Detect which cell encompasses the target text, then output its [x, y] center coordinate. 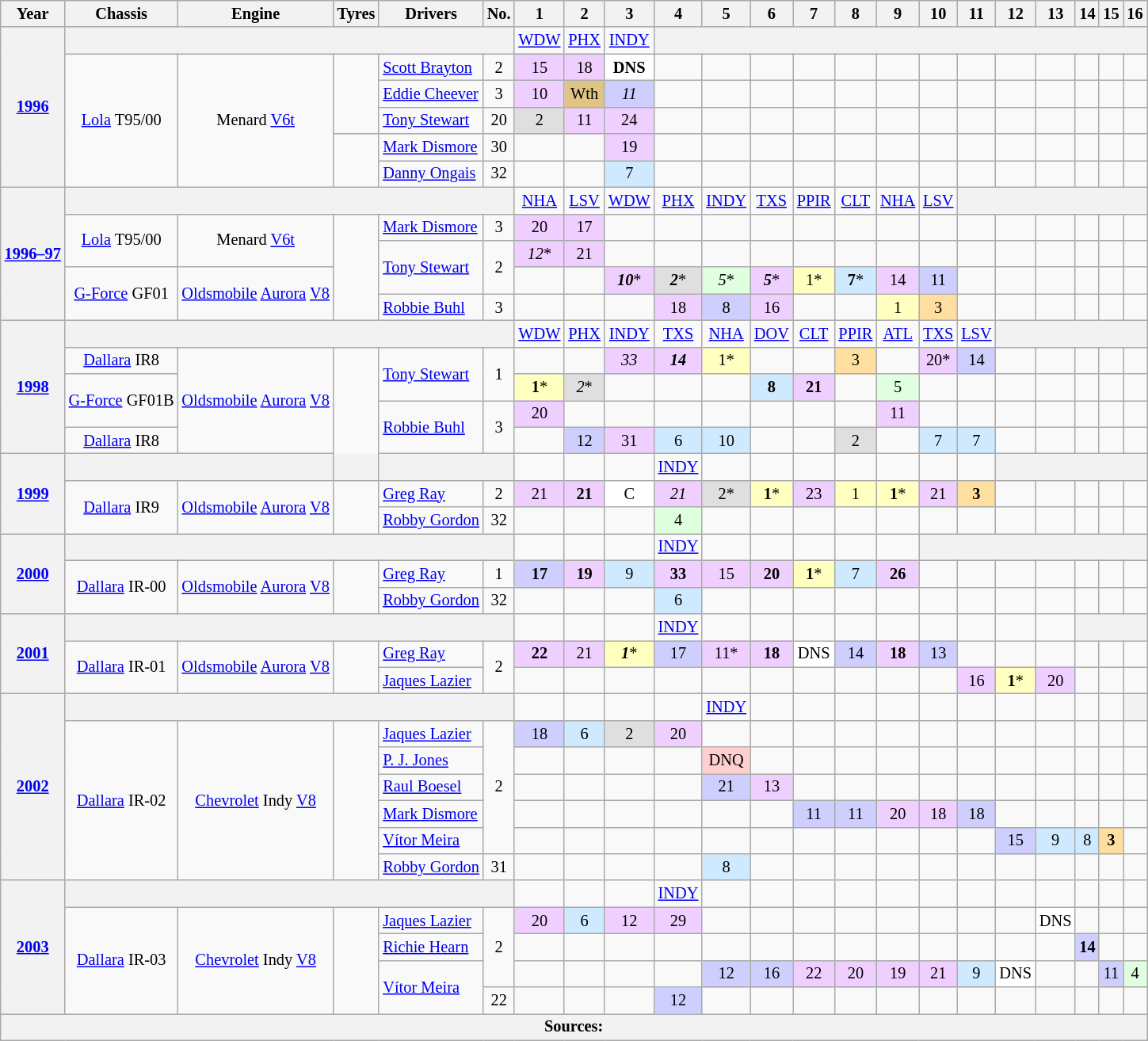
Richie Hearn [431, 947]
Scott Brayton [431, 67]
Raul Boesel [431, 787]
2001 [33, 653]
Dallara IR-03 [122, 960]
7* [856, 280]
P. J. Jones [431, 761]
No. [499, 13]
Tyres [357, 13]
10* [629, 280]
1999 [33, 493]
G-Force GF01B [122, 401]
12* [539, 254]
Dallara IR-00 [122, 586]
23 [814, 494]
Drivers [431, 13]
1998 [33, 387]
Engine [256, 13]
30 [499, 147]
DNQ [726, 761]
Year [33, 13]
C [629, 494]
1996–97 [33, 254]
Wth [584, 93]
11* [726, 654]
Dallara IR9 [122, 507]
26 [898, 574]
Sources: [574, 1027]
20* [938, 360]
Chassis [122, 13]
ATL [898, 334]
2003 [33, 947]
Eddie Cheever [431, 93]
1996 [33, 107]
Dallara IR-01 [122, 667]
2002 [33, 787]
Danny Ongais [431, 173]
Dallara IR-02 [122, 800]
G-Force GF01 [122, 293]
29 [678, 921]
2000 [33, 574]
24 [629, 120]
DOV [772, 334]
